Capture the cell that displays the provided text and extract its [X, Y] central coordinate. 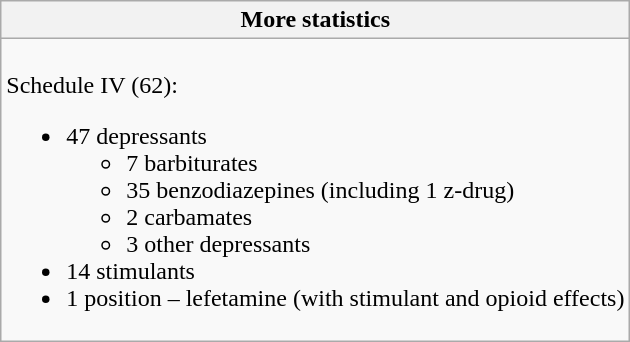
More statistics [316, 20]
